Identify which cell holds the provided text, then report its (x, y) central coordinate. 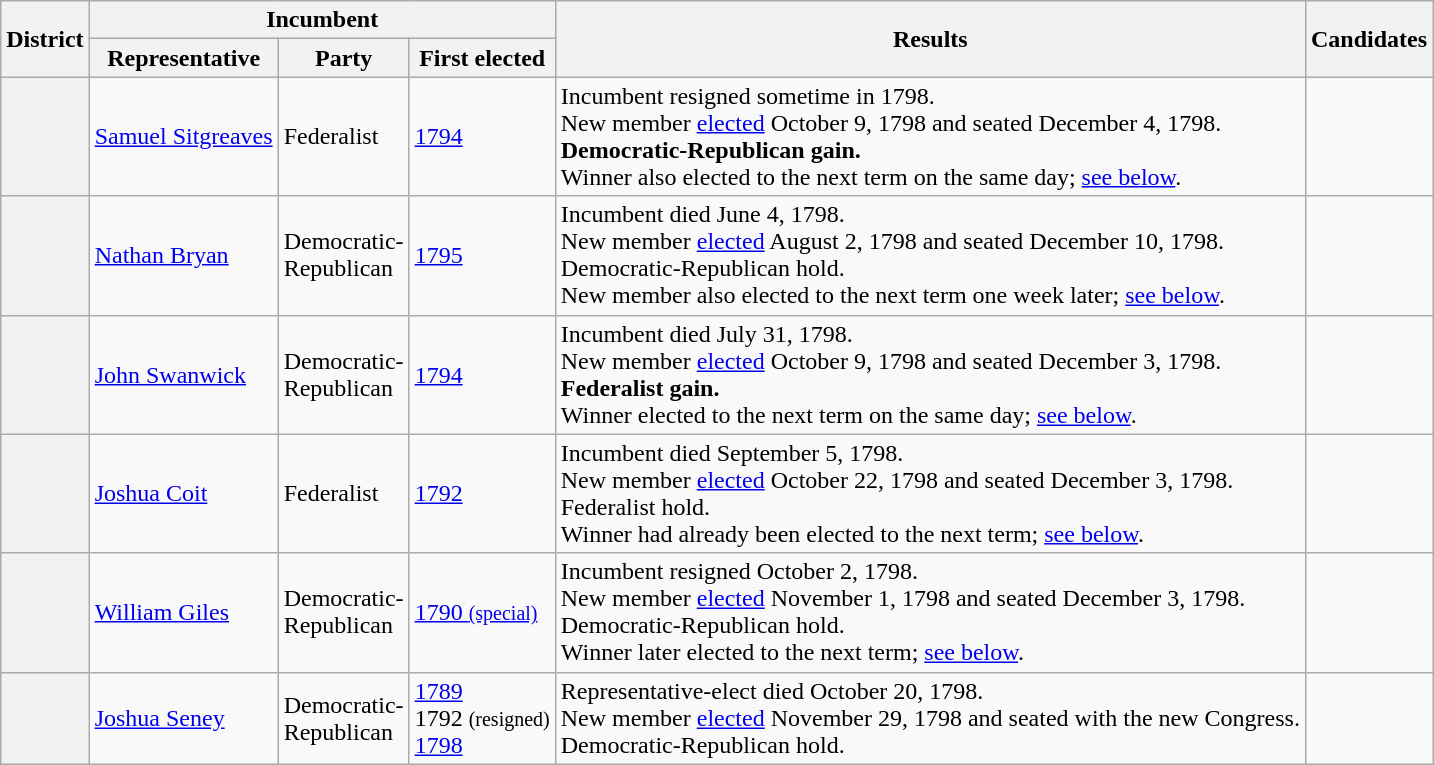
1792 (482, 494)
Party (344, 58)
Candidates (1368, 39)
Representative-elect died October 20, 1798.New member elected November 29, 1798 and seated with the new Congress.Democratic-Republican hold. (930, 718)
Nathan Bryan (184, 256)
1790 (special) (482, 612)
John Swanwick (184, 374)
Samuel Sitgreaves (184, 136)
Joshua Coit (184, 494)
First elected (482, 58)
1795 (482, 256)
District (45, 39)
Results (930, 39)
William Giles (184, 612)
17891792 (resigned)1798 (482, 718)
Incumbent (322, 20)
Representative (184, 58)
Joshua Seney (184, 718)
